Find where the given text appears and provide that cell's center as [x, y] coordinate. 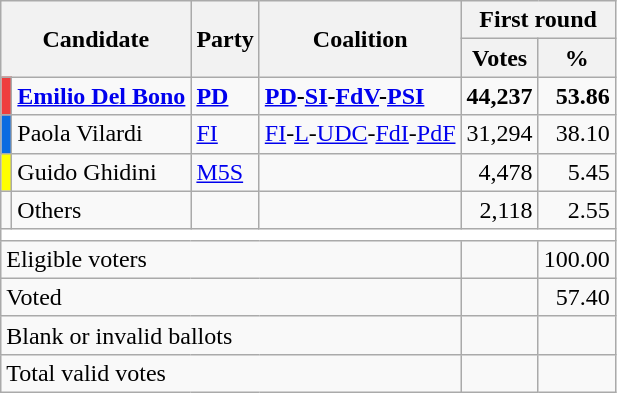
FI [225, 134]
2,118 [500, 210]
PD-SI-FdV-PSI [360, 96]
100.00 [576, 259]
First round [538, 20]
2.55 [576, 210]
Voted [231, 297]
44,237 [500, 96]
Emilio Del Bono [102, 96]
Party [225, 39]
Votes [500, 58]
M5S [225, 172]
Blank or invalid ballots [231, 335]
Coalition [360, 39]
Total valid votes [231, 373]
Others [102, 210]
53.86 [576, 96]
FI-L-UDC-FdI-PdF [360, 134]
Paola Vilardi [102, 134]
5.45 [576, 172]
57.40 [576, 297]
4,478 [500, 172]
PD [225, 96]
31,294 [500, 134]
38.10 [576, 134]
% [576, 58]
Candidate [96, 39]
Eligible voters [231, 259]
Guido Ghidini [102, 172]
